Locate the cell with the specified text and output its (X, Y) center coordinate. 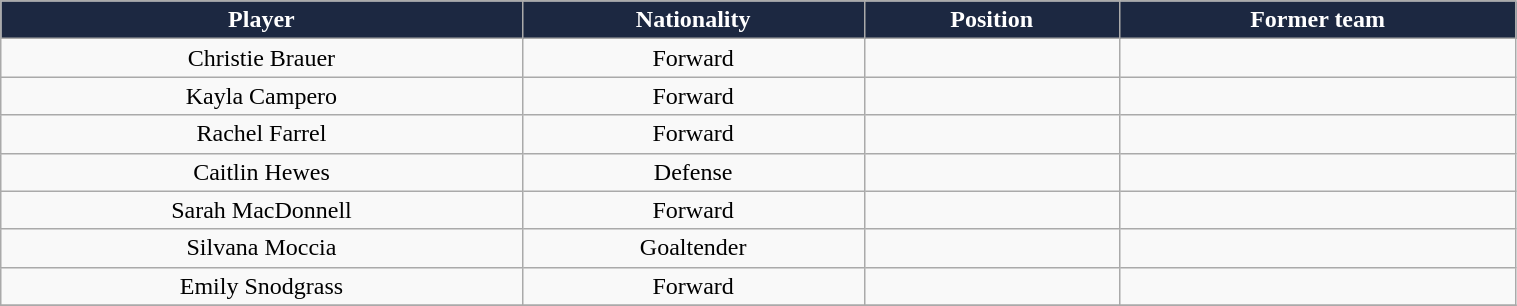
Silvana Moccia (262, 248)
Rachel Farrel (262, 134)
Kayla Campero (262, 96)
Caitlin Hewes (262, 172)
Defense (693, 172)
Christie Brauer (262, 58)
Emily Snodgrass (262, 286)
Player (262, 20)
Sarah MacDonnell (262, 210)
Position (992, 20)
Nationality (693, 20)
Goaltender (693, 248)
Former team (1318, 20)
